Capture the cell that displays the provided text and extract its (X, Y) central coordinate. 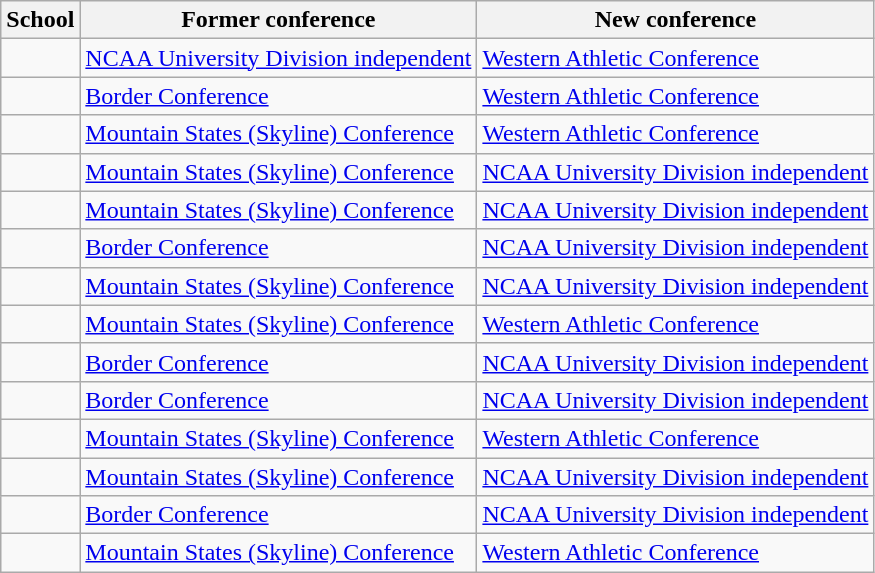
School (40, 20)
New conference (676, 20)
Former conference (278, 20)
